Search for the cell housing the specified text and yield its [x, y] center coordinate. 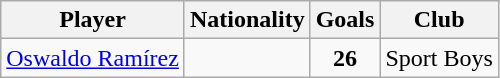
Club [439, 20]
Player [93, 20]
Goals [345, 20]
26 [345, 58]
Oswaldo Ramírez [93, 58]
Nationality [247, 20]
Sport Boys [439, 58]
